Determine the (X, Y) coordinate at the center of the cell enclosing the given text.  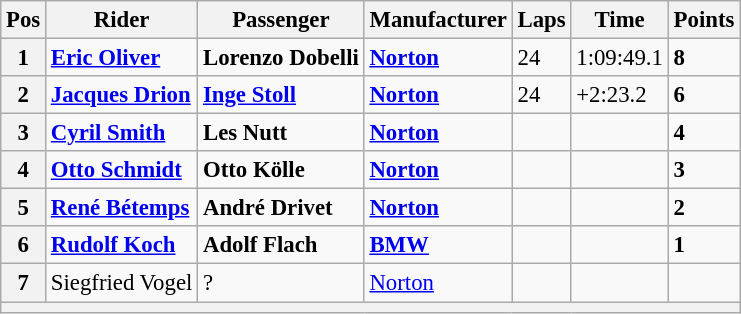
Rider (122, 20)
+2:23.2 (620, 95)
Time (620, 20)
Eric Oliver (122, 58)
Laps (542, 20)
Les Nutt (281, 133)
Cyril Smith (122, 133)
Siegfried Vogel (122, 283)
Lorenzo Dobelli (281, 58)
Otto Schmidt (122, 170)
Passenger (281, 20)
Otto Kölle (281, 170)
René Bétemps (122, 208)
Rudolf Koch (122, 245)
Jacques Drion (122, 95)
BMW (438, 245)
André Drivet (281, 208)
8 (704, 58)
Pos (24, 20)
Points (704, 20)
1:09:49.1 (620, 58)
Adolf Flach (281, 245)
Inge Stoll (281, 95)
Manufacturer (438, 20)
? (281, 283)
7 (24, 283)
5 (24, 208)
